Find where the given text appears and provide that cell's center as (x, y) coordinate. 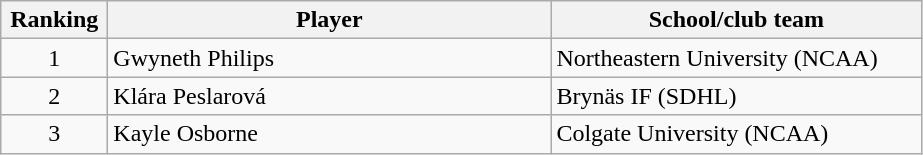
Klára Peslarová (330, 96)
3 (54, 134)
2 (54, 96)
Gwyneth Philips (330, 58)
Northeastern University (NCAA) (736, 58)
Kayle Osborne (330, 134)
Player (330, 20)
1 (54, 58)
Ranking (54, 20)
School/club team (736, 20)
Colgate University (NCAA) (736, 134)
Brynäs IF (SDHL) (736, 96)
